Extract the (x, y) coordinate from the center of the cell holding the provided text.  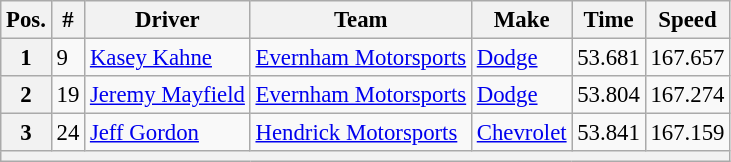
# (68, 20)
9 (68, 58)
Chevrolet (521, 133)
167.657 (688, 58)
1 (26, 58)
24 (68, 133)
53.681 (608, 58)
Team (360, 20)
Time (608, 20)
Kasey Kahne (168, 58)
53.841 (608, 133)
53.804 (608, 95)
Speed (688, 20)
Pos. (26, 20)
167.159 (688, 133)
Driver (168, 20)
19 (68, 95)
3 (26, 133)
Make (521, 20)
Jeremy Mayfield (168, 95)
2 (26, 95)
Jeff Gordon (168, 133)
167.274 (688, 95)
Hendrick Motorsports (360, 133)
